Find where the given text appears and provide that cell's center as (X, Y) coordinate. 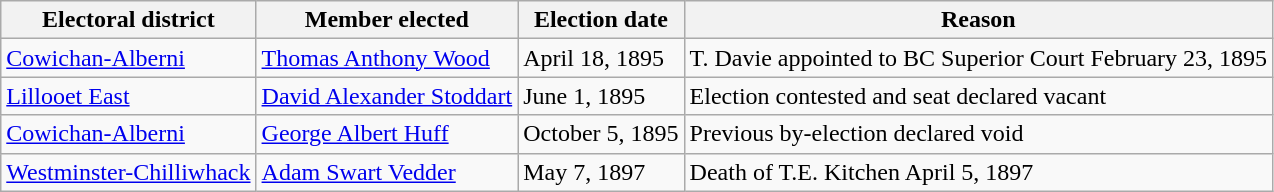
October 5, 1895 (601, 134)
Death of T.E. Kitchen April 5, 1897 (978, 172)
June 1, 1895 (601, 96)
T. Davie appointed to BC Superior Court February 23, 1895 (978, 58)
Thomas Anthony Wood (387, 58)
Electoral district (128, 20)
May 7, 1897 (601, 172)
Election date (601, 20)
Election contested and seat declared vacant (978, 96)
Previous by-election declared void (978, 134)
Member elected (387, 20)
April 18, 1895 (601, 58)
Lillooet East (128, 96)
Adam Swart Vedder (387, 172)
David Alexander Stoddart (387, 96)
George Albert Huff (387, 134)
Reason (978, 20)
Westminster-Chilliwhack (128, 172)
